Detect which cell encompasses the target text, then output its [X, Y] center coordinate. 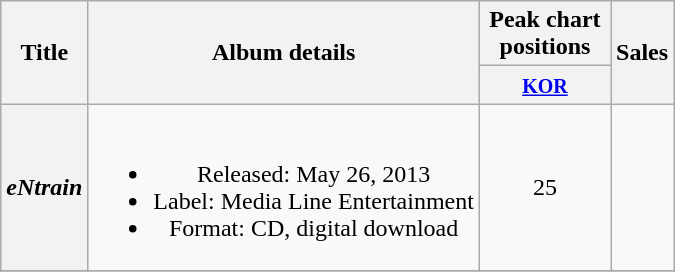
Released: May 26, 2013Label: Media Line EntertainmentFormat: CD, digital download [284, 188]
eNtrain [44, 188]
KOR [544, 85]
25 [544, 188]
Sales [642, 52]
Peak chart positions [544, 34]
Title [44, 52]
Album details [284, 52]
